Provide the [x, y] coordinate of the cell's center where the given text is located.  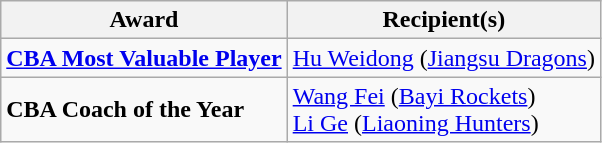
Wang Fei (Bayi Rockets)Li Ge (Liaoning Hunters) [444, 110]
CBA Coach of the Year [144, 110]
Hu Weidong (Jiangsu Dragons) [444, 58]
Award [144, 20]
CBA Most Valuable Player [144, 58]
Recipient(s) [444, 20]
